Return [x, y] of the center of cell containing provided text 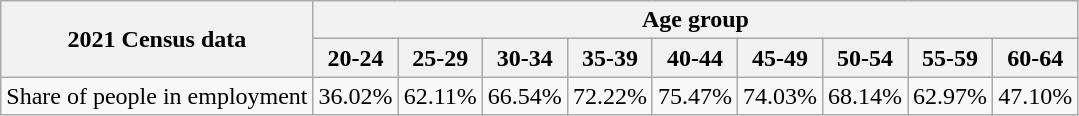
72.22% [610, 96]
Share of people in employment [157, 96]
2021 Census data [157, 39]
68.14% [866, 96]
25-29 [440, 58]
75.47% [694, 96]
36.02% [356, 96]
60-64 [1036, 58]
55-59 [950, 58]
62.11% [440, 96]
20-24 [356, 58]
66.54% [524, 96]
30-34 [524, 58]
35-39 [610, 58]
47.10% [1036, 96]
62.97% [950, 96]
74.03% [780, 96]
Age group [696, 20]
50-54 [866, 58]
45-49 [780, 58]
40-44 [694, 58]
